Provide the (X, Y) coordinate of the cell's center where the given text is located.  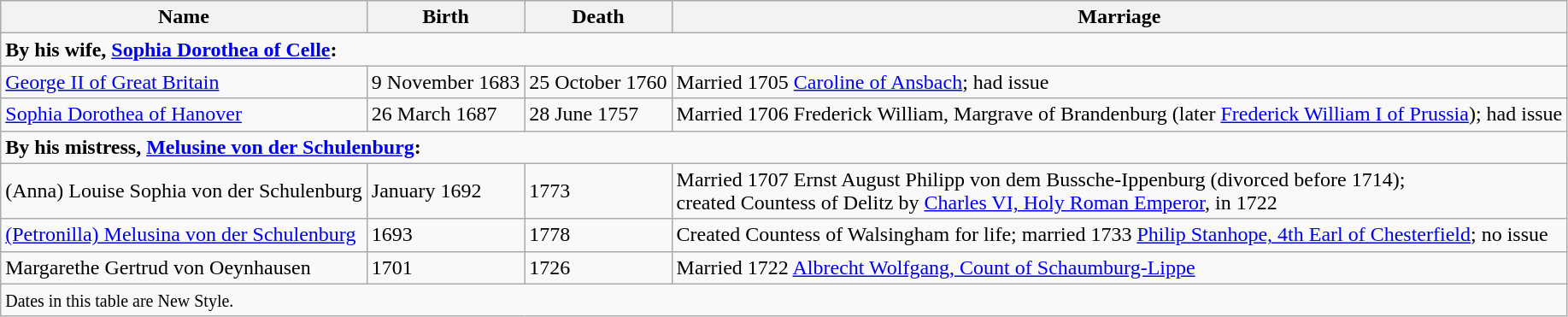
Name (185, 17)
1701 (445, 267)
Created Countess of Walsingham for life; married 1733 Philip Stanhope, 4th Earl of Chesterfield; no issue (1119, 235)
Death (598, 17)
25 October 1760 (598, 82)
Dates in this table are New Style. (784, 300)
1693 (445, 235)
(Petronilla) Melusina von der Schulenburg (185, 235)
1778 (598, 235)
Marriage (1119, 17)
9 November 1683 (445, 82)
Married 1706 Frederick William, Margrave of Brandenburg (later Frederick William I of Prussia); had issue (1119, 114)
By his wife, Sophia Dorothea of Celle: (784, 50)
(Anna) Louise Sophia von der Schulenburg (185, 191)
Sophia Dorothea of Hanover (185, 114)
26 March 1687 (445, 114)
January 1692 (445, 191)
By his mistress, Melusine von der Schulenburg: (784, 147)
George II of Great Britain (185, 82)
Married 1722 Albrecht Wolfgang, Count of Schaumburg-Lippe (1119, 267)
Birth (445, 17)
1773 (598, 191)
28 June 1757 (598, 114)
Margarethe Gertrud von Oeynhausen (185, 267)
Married 1705 Caroline of Ansbach; had issue (1119, 82)
1726 (598, 267)
